Extract the (x, y) coordinate from the center of the cell holding the provided text.  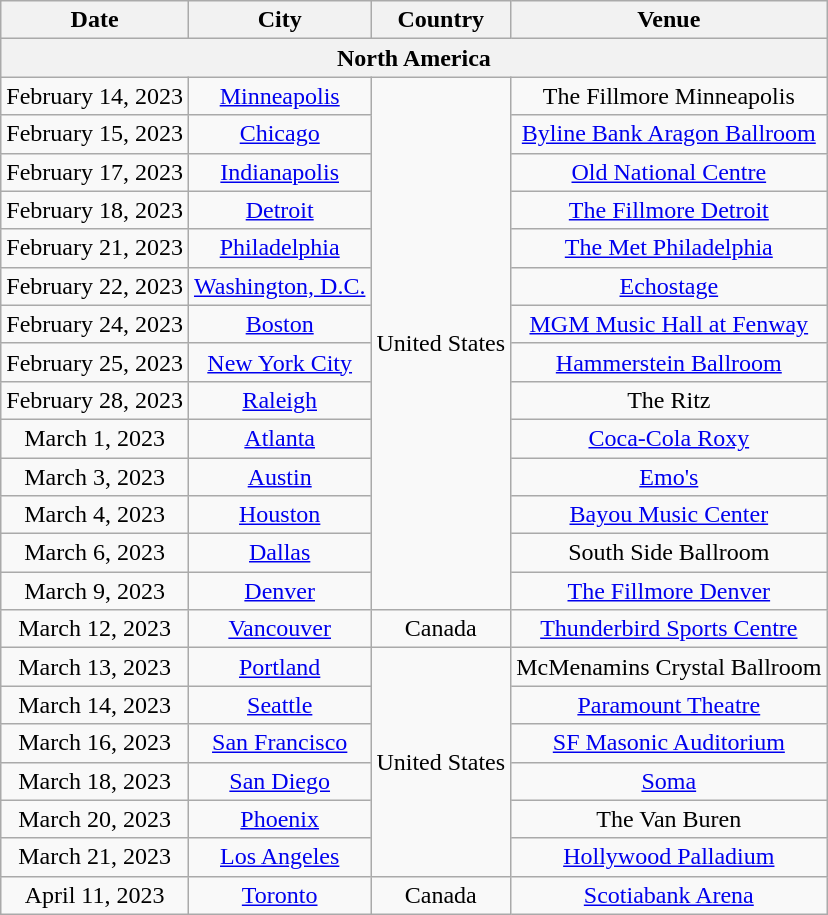
Washington, D.C. (279, 286)
Old National Centre (669, 172)
February 18, 2023 (95, 210)
Atlanta (279, 438)
March 21, 2023 (95, 857)
March 14, 2023 (95, 705)
Hammerstein Ballroom (669, 362)
Los Angeles (279, 857)
February 22, 2023 (95, 286)
February 15, 2023 (95, 134)
San Diego (279, 781)
San Francisco (279, 743)
Portland (279, 667)
Austin (279, 477)
March 20, 2023 (95, 819)
MGM Music Hall at Fenway (669, 324)
Phoenix (279, 819)
February 17, 2023 (95, 172)
Minneapolis (279, 96)
February 28, 2023 (95, 400)
Soma (669, 781)
The Met Philadelphia (669, 248)
The Ritz (669, 400)
Boston (279, 324)
March 4, 2023 (95, 515)
Emo's (669, 477)
Denver (279, 591)
The Van Buren (669, 819)
February 25, 2023 (95, 362)
February 24, 2023 (95, 324)
Indianapolis (279, 172)
March 9, 2023 (95, 591)
February 21, 2023 (95, 248)
Raleigh (279, 400)
March 6, 2023 (95, 553)
Chicago (279, 134)
Dallas (279, 553)
Paramount Theatre (669, 705)
Thunderbird Sports Centre (669, 629)
March 16, 2023 (95, 743)
Hollywood Palladium (669, 857)
Detroit (279, 210)
Bayou Music Center (669, 515)
April 11, 2023 (95, 895)
North America (414, 58)
Coca-Cola Roxy (669, 438)
March 13, 2023 (95, 667)
Seattle (279, 705)
The Fillmore Denver (669, 591)
Philadelphia (279, 248)
March 18, 2023 (95, 781)
SF Masonic Auditorium (669, 743)
South Side Ballroom (669, 553)
Houston (279, 515)
The Fillmore Minneapolis (669, 96)
Vancouver (279, 629)
Byline Bank Aragon Ballroom (669, 134)
McMenamins Crystal Ballroom (669, 667)
Country (441, 20)
February 14, 2023 (95, 96)
March 1, 2023 (95, 438)
Scotiabank Arena (669, 895)
Date (95, 20)
Venue (669, 20)
City (279, 20)
March 3, 2023 (95, 477)
March 12, 2023 (95, 629)
The Fillmore Detroit (669, 210)
Toronto (279, 895)
New York City (279, 362)
Echostage (669, 286)
